Determine the [x, y] coordinate at the center of the cell enclosing the given text.  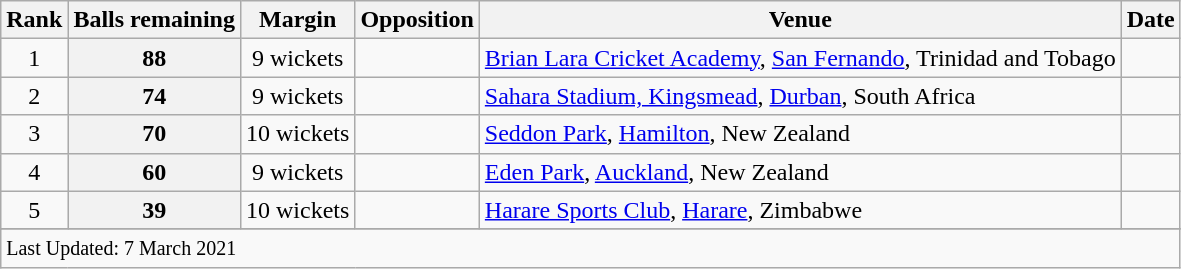
2 [34, 96]
Sahara Stadium, Kingsmead, Durban, South Africa [800, 96]
39 [154, 210]
Rank [34, 20]
Brian Lara Cricket Academy, San Fernando, Trinidad and Tobago [800, 58]
74 [154, 96]
Balls remaining [154, 20]
4 [34, 172]
Eden Park, Auckland, New Zealand [800, 172]
Venue [800, 20]
Last Updated: 7 March 2021 [591, 248]
Harare Sports Club, Harare, Zimbabwe [800, 210]
70 [154, 134]
60 [154, 172]
5 [34, 210]
3 [34, 134]
Date [1150, 20]
88 [154, 58]
Seddon Park, Hamilton, New Zealand [800, 134]
Margin [297, 20]
1 [34, 58]
Opposition [417, 20]
